From the cell containing the given text, extract its center point as (x, y) coordinate. 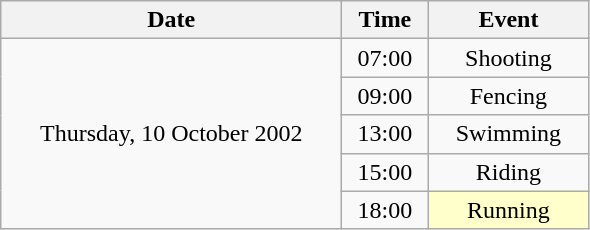
09:00 (385, 96)
Riding (508, 172)
Date (172, 20)
Event (508, 20)
Running (508, 210)
Time (385, 20)
Fencing (508, 96)
13:00 (385, 134)
15:00 (385, 172)
Shooting (508, 58)
Thursday, 10 October 2002 (172, 134)
07:00 (385, 58)
18:00 (385, 210)
Swimming (508, 134)
